Locate the cell with the specified text and output its (X, Y) center coordinate. 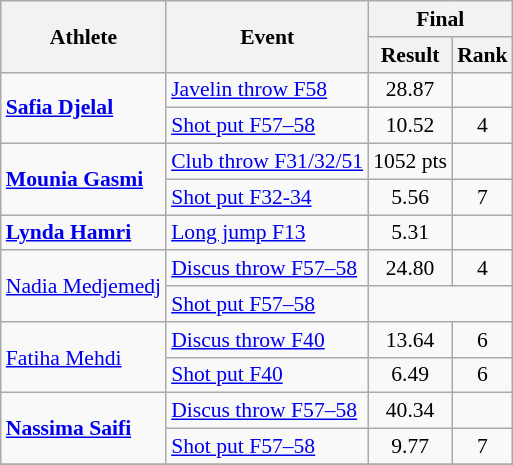
Safia Djelal (84, 108)
Javelin throw F58 (267, 90)
1052 pts (410, 162)
Athlete (84, 36)
Result (410, 55)
28.87 (410, 90)
13.64 (410, 340)
Lynda Hamri (84, 233)
Final (440, 19)
40.34 (410, 411)
Rank (482, 55)
Event (267, 36)
Fatiha Mehdi (84, 358)
Nadia Medjemedj (84, 286)
9.77 (410, 447)
24.80 (410, 269)
Shot put F32-34 (267, 197)
5.31 (410, 233)
5.56 (410, 197)
Long jump F13 (267, 233)
Nassima Saifi (84, 428)
Club throw F31/32/51 (267, 162)
Discus throw F40 (267, 340)
10.52 (410, 126)
Shot put F40 (267, 375)
6.49 (410, 375)
Mounia Gasmi (84, 180)
